For the text-containing cell, return its midpoint in [x, y] coordinate format. 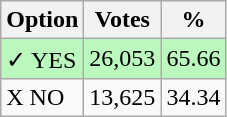
X NO [42, 97]
34.34 [194, 97]
65.66 [194, 59]
13,625 [122, 97]
26,053 [122, 59]
Votes [122, 20]
Option [42, 20]
✓ YES [42, 59]
% [194, 20]
